Capture the cell that displays the provided text and extract its [X, Y] central coordinate. 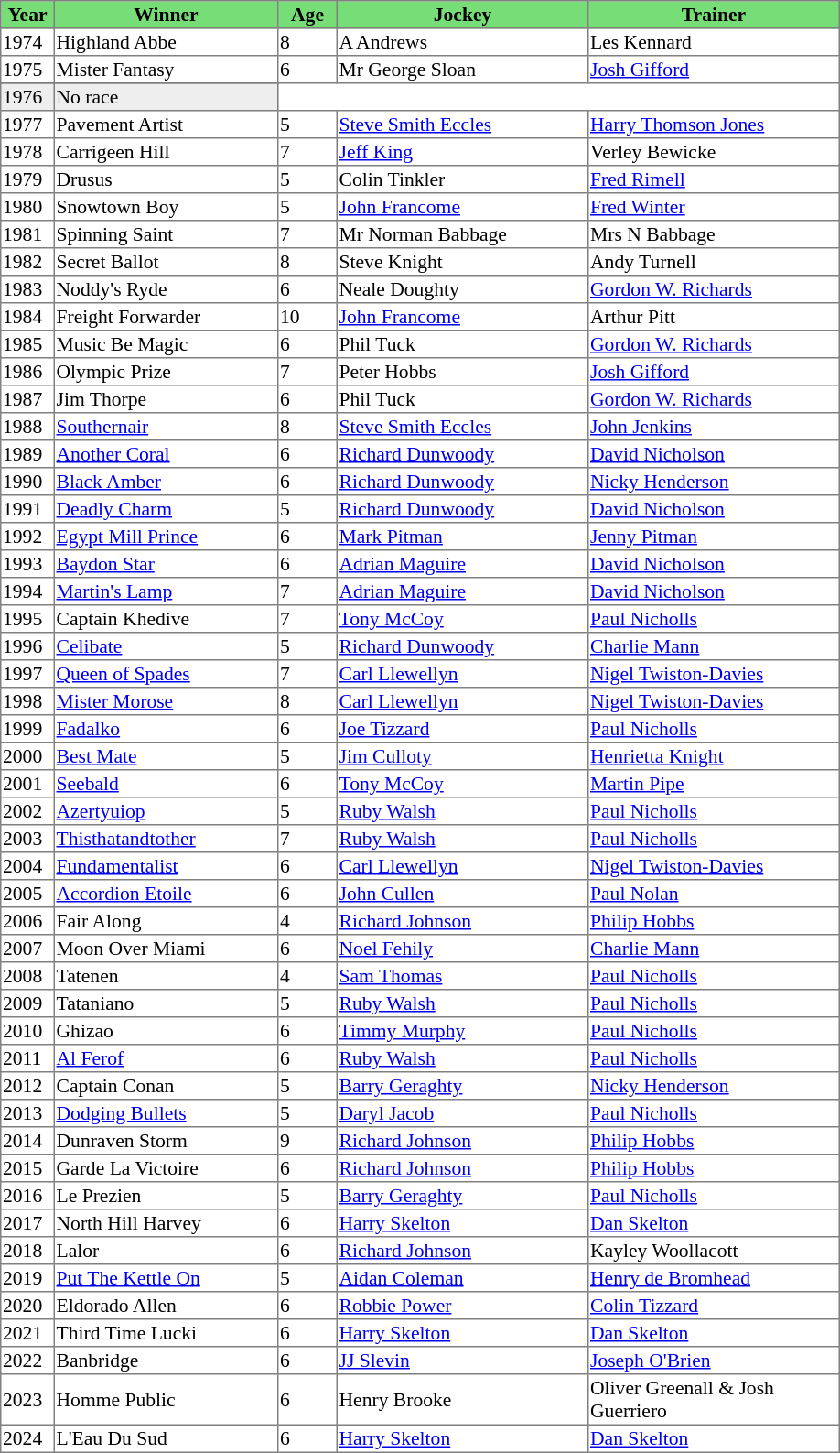
Fred Rimell [714, 179]
Mr Norman Babbage [462, 234]
Mark Pitman [462, 537]
1982 [27, 262]
1996 [27, 646]
John Jenkins [714, 427]
Garde La Victoire [166, 1168]
Mister Morose [166, 701]
1989 [27, 454]
Music Be Magic [166, 344]
Robbie Power [462, 1306]
Thisthatandtother [166, 839]
No race [166, 97]
2012 [27, 1086]
2017 [27, 1223]
A Andrews [462, 42]
1998 [27, 701]
Pavement Artist [166, 125]
2018 [27, 1251]
Aidan Coleman [462, 1278]
Jim Culloty [462, 756]
Daryl Jacob [462, 1113]
Joe Tizzard [462, 729]
1980 [27, 207]
Mister Fantasy [166, 70]
Jim Thorpe [166, 399]
Dodging Bullets [166, 1113]
1979 [27, 179]
Spinning Saint [166, 234]
Henry de Bromhead [714, 1278]
Martin's Lamp [166, 591]
Fundamentalist [166, 866]
1984 [27, 317]
Another Coral [166, 454]
2004 [27, 866]
1990 [27, 482]
Olympic Prize [166, 372]
Al Ferof [166, 1058]
1978 [27, 152]
1991 [27, 509]
Southernair [166, 427]
2005 [27, 894]
L'Eau Du Sud [166, 1438]
North Hill Harvey [166, 1223]
Freight Forwarder [166, 317]
1995 [27, 619]
Dunraven Storm [166, 1141]
Mr George Sloan [462, 70]
2006 [27, 921]
1974 [27, 42]
Put The Kettle On [166, 1278]
9 [307, 1141]
Jeff King [462, 152]
Deadly Charm [166, 509]
Martin Pipe [714, 784]
Celibate [166, 646]
Tataniano [166, 1003]
Fred Winter [714, 207]
Fadalko [166, 729]
Noel Fehily [462, 949]
1986 [27, 372]
Jockey [462, 15]
Paul Nolan [714, 894]
Azertyuiop [166, 811]
Henrietta Knight [714, 756]
Homme Public [166, 1400]
Moon Over Miami [166, 949]
Year [27, 15]
Black Amber [166, 482]
2010 [27, 1031]
Joseph O'Brien [714, 1361]
1988 [27, 427]
Queen of Spades [166, 674]
JJ Slevin [462, 1361]
Sam Thomas [462, 976]
Captain Conan [166, 1086]
2001 [27, 784]
Les Kennard [714, 42]
Jenny Pitman [714, 537]
Colin Tizzard [714, 1306]
Andy Turnell [714, 262]
Harry Thomson Jones [714, 125]
Timmy Murphy [462, 1031]
Winner [166, 15]
2002 [27, 811]
2008 [27, 976]
2021 [27, 1333]
1976 [27, 97]
Captain Khedive [166, 619]
Kayley Woollacott [714, 1251]
10 [307, 317]
1993 [27, 564]
1987 [27, 399]
Age [307, 15]
1997 [27, 674]
1977 [27, 125]
2020 [27, 1306]
Banbridge [166, 1361]
1981 [27, 234]
John Cullen [462, 894]
Colin Tinkler [462, 179]
1994 [27, 591]
Third Time Lucki [166, 1333]
Ghizao [166, 1031]
2024 [27, 1438]
Baydon Star [166, 564]
Best Mate [166, 756]
1975 [27, 70]
Carrigeen Hill [166, 152]
1999 [27, 729]
Tatenen [166, 976]
2023 [27, 1400]
Oliver Greenall & Josh Guerriero [714, 1400]
Peter Hobbs [462, 372]
2019 [27, 1278]
2000 [27, 756]
1983 [27, 289]
Egypt Mill Prince [166, 537]
Trainer [714, 15]
Lalor [166, 1251]
2011 [27, 1058]
Arthur Pitt [714, 317]
Seebald [166, 784]
2013 [27, 1113]
Drusus [166, 179]
Steve Knight [462, 262]
Secret Ballot [166, 262]
2016 [27, 1196]
1985 [27, 344]
2009 [27, 1003]
Henry Brooke [462, 1400]
Accordion Etoile [166, 894]
2007 [27, 949]
2015 [27, 1168]
Le Prezien [166, 1196]
Highland Abbe [166, 42]
2003 [27, 839]
1992 [27, 537]
Neale Doughty [462, 289]
Verley Bewicke [714, 152]
Noddy's Ryde [166, 289]
2022 [27, 1361]
2014 [27, 1141]
Mrs N Babbage [714, 234]
Snowtown Boy [166, 207]
Eldorado Allen [166, 1306]
Fair Along [166, 921]
